Output the [X, Y] coordinate of the center of the cell containing the given text.  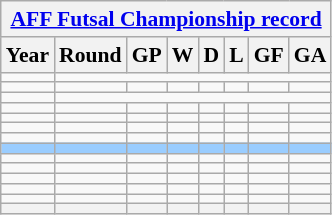
GP [147, 55]
GF [269, 55]
W [183, 55]
D [211, 55]
Year [28, 55]
AFF Futsal Championship record [166, 19]
Round [90, 55]
L [236, 55]
GA [310, 55]
